Return the [x, y] coordinate for the center point of the cell that contains the specified text.  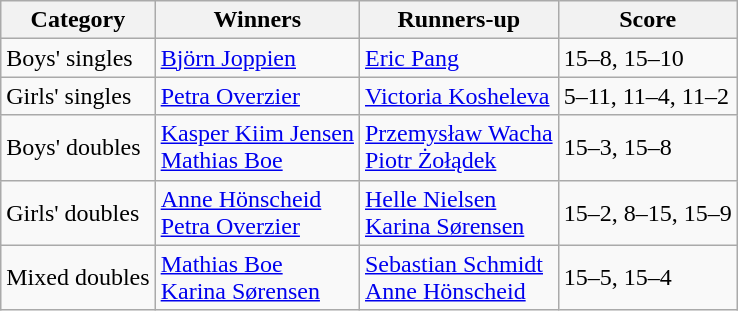
15–3, 15–8 [648, 148]
5–11, 11–4, 11–2 [648, 96]
Anne Hönscheid Petra Overzier [257, 212]
Score [648, 20]
Mixed doubles [78, 278]
15–5, 15–4 [648, 278]
Victoria Kosheleva [458, 96]
Runners-up [458, 20]
Sebastian Schmidt Anne Hönscheid [458, 278]
Petra Overzier [257, 96]
Girls' doubles [78, 212]
Helle Nielsen Karina Sørensen [458, 212]
Mathias Boe Karina Sørensen [257, 278]
Girls' singles [78, 96]
15–2, 8–15, 15–9 [648, 212]
Boys' doubles [78, 148]
Przemysław Wacha Piotr Żołądek [458, 148]
15–8, 15–10 [648, 58]
Eric Pang [458, 58]
Category [78, 20]
Kasper Kiim Jensen Mathias Boe [257, 148]
Björn Joppien [257, 58]
Winners [257, 20]
Boys' singles [78, 58]
